Scan for the cell matching the given text and deliver its (x, y) coordinate at center. 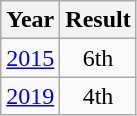
2019 (30, 96)
2015 (30, 58)
Result (98, 20)
6th (98, 58)
4th (98, 96)
Year (30, 20)
